Extract the (X, Y) coordinate from the center of the cell holding the provided text.  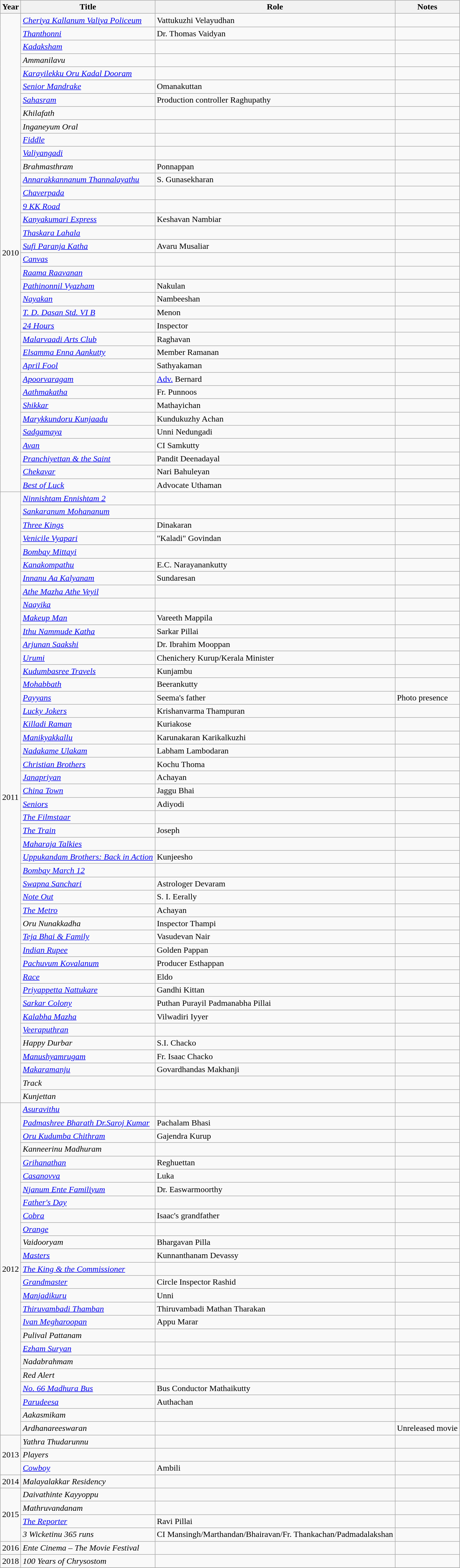
Labham Lambodaran (275, 751)
Veeraputhran (88, 1030)
Manushyamrugam (88, 1056)
Fiddle (88, 140)
Daivathinte Kayyoppu (88, 1495)
Mathayichan (275, 406)
Gandhi Kittan (275, 990)
Thanthonni (88, 34)
Kanakompathu (88, 565)
Unreleased movie (428, 1428)
Govardhandas Makhanji (275, 1070)
2012 (10, 1269)
Nayakan (88, 299)
Aakasmikam (88, 1415)
Note Out (88, 897)
100 Years of Chrysostom (88, 1561)
Naayika (88, 605)
Ithu Nammude Katha (88, 631)
Cowboy (88, 1468)
Track (88, 1083)
Masters (88, 1256)
The Filmstaar (88, 817)
Lucky Jokers (88, 711)
Players (88, 1455)
Raama Raavanan (88, 273)
Dinakaran (275, 525)
Kunjeesho (275, 857)
Dr. Easwarmoorthy (275, 1189)
T. D. Dasan Std. VI B (88, 312)
2016 (10, 1548)
Inganeyum Oral (88, 126)
Three Kings (88, 525)
Jaggu Bhai (275, 790)
Karayilekku Oru Kadal Dooram (88, 73)
Thiruvambadi Mathan Tharakan (275, 1309)
Vaidooryam (88, 1242)
Chenichery Kurup/Kerala Minister (275, 658)
Bombay Mittayi (88, 551)
Nadabrahmam (88, 1362)
Sarkar Colony (88, 1003)
Sahasram (88, 100)
Seniors (88, 804)
Njanum Ente Familiyum (88, 1189)
Padmashree Bharath Dr.Saroj Kumar (88, 1123)
No. 66 Madhura Bus (88, 1388)
Thiruvambadi Thamban (88, 1309)
Kunjambu (275, 671)
Teja Bhai & Family (88, 937)
Pandit Deenadayal (275, 459)
Yathra Thudarunnu (88, 1442)
Brahmasthram (88, 166)
Oru Kudumba Chithram (88, 1136)
Kuriakose (275, 724)
Asuravithu (88, 1109)
CI Mansingh/Marthandan/Bhairavan/Fr. Thankachan/Padmadalakshan (275, 1534)
Nambeeshan (275, 299)
Advocate Uthaman (275, 485)
24 Hours (88, 326)
Gajendra Kurup (275, 1136)
Orange (88, 1229)
Pulival Pattanam (88, 1335)
Menon (275, 312)
Nadakame Ulakam (88, 751)
Parudeesa (88, 1402)
Priyappetta Nattukare (88, 990)
Fr. Isaac Chacko (275, 1056)
Kundukuzhy Achan (275, 419)
Cheriya Kallanum Valiya Policeum (88, 20)
Pathinonnil Vyazham (88, 286)
Kadaksham (88, 47)
Cobra (88, 1216)
Keshavan Nambiar (275, 220)
April Fool (88, 365)
Kanyakumari Express (88, 220)
Inspector (275, 326)
Astrologer Devaram (275, 884)
2014 (10, 1481)
Maharaja Talkies (88, 844)
Khilafath (88, 113)
CI Samkutty (275, 445)
2013 (10, 1455)
Fr. Punnoos (275, 392)
Elsamma Enna Aankutty (88, 352)
Pachalam Bhasi (275, 1123)
2015 (10, 1515)
Christian Brothers (88, 764)
Urumi (88, 658)
Red Alert (88, 1375)
Beerankutty (275, 684)
2018 (10, 1561)
Dr. Ibrahim Mooppan (275, 645)
Happy Durbar (88, 1043)
Aathmakatha (88, 392)
Ravi Pillai (275, 1521)
Father's Day (88, 1202)
Canvas (88, 259)
Grihanathan (88, 1162)
Karunakaran Karikalkuzhi (275, 737)
Ardhanareeswaran (88, 1428)
Raghavan (275, 339)
The Train (88, 831)
Eldo (275, 976)
China Town (88, 790)
Mathruvandanam (88, 1508)
Chekavar (88, 472)
Vasudevan Nair (275, 937)
Makeup Man (88, 618)
Killadi Raman (88, 724)
Avan (88, 445)
Annarakkannanum Thannalayathu (88, 180)
Indian Rupee (88, 950)
Ezham Suryan (88, 1348)
Notes (428, 7)
Shikkar (88, 406)
Seema's father (275, 698)
Producer Esthappan (275, 963)
Circle Inspector Rashid (275, 1282)
The Metro (88, 910)
Arjunan Saakshi (88, 645)
S. Gunasekharan (275, 180)
Authachan (275, 1402)
Race (88, 976)
Malarvaadi Arts Club (88, 339)
Avaru Musaliar (275, 246)
Sadgamaya (88, 432)
Sathyakaman (275, 365)
Sarkar Pillai (275, 631)
Mohabbath (88, 684)
Thaskara Lahala (88, 233)
Dr. Thomas Vaidyan (275, 34)
Adiyodi (275, 804)
Kanneerinu Madhuram (88, 1149)
The Reporter (88, 1521)
Grandmaster (88, 1282)
Unni Nedungadi (275, 432)
Best of Luck (88, 485)
Innanu Aa Kalyanam (88, 578)
Valiyangadi (88, 153)
Title (88, 7)
Pranchiyettan & the Saint (88, 459)
Joseph (275, 831)
Isaac's grandfather (275, 1216)
Ente Cinema – The Movie Festival (88, 1548)
Puthan Purayil Padmanabha Pillai (275, 1003)
Ammanilavu (88, 60)
9 KK Road (88, 206)
Bombay March 12 (88, 870)
Adv. Bernard (275, 379)
Omanakuttan (275, 87)
Year (10, 7)
Appu Marar (275, 1322)
Luka (275, 1176)
Kunnanthanam Devassy (275, 1256)
E.C. Narayanankutty (275, 565)
2010 (10, 253)
S.I. Chacko (275, 1043)
Senior Mandrake (88, 87)
Golden Pappan (275, 950)
Sundaresan (275, 578)
Unni (275, 1295)
Photo presence (428, 698)
Oru Nunakkadha (88, 923)
Vattukuzhi Velayudhan (275, 20)
"Kaladi" Govindan (275, 538)
Ambili (275, 1468)
3 Wicketinu 365 runs (88, 1534)
Sufi Paranja Katha (88, 246)
Role (275, 7)
Malayalakkar Residency (88, 1481)
Kalabha Mazha (88, 1017)
Ivan Megharoopan (88, 1322)
Payyans (88, 698)
Ponnappan (275, 166)
Vilwadiri Iyyer (275, 1017)
Chaverpada (88, 193)
Casanovva (88, 1176)
Nari Bahuleyan (275, 472)
Marykkundoru Kunjaadu (88, 419)
Vareeth Mappila (275, 618)
Kunjettan (88, 1096)
Production controller Raghupathy (275, 100)
Manjadikuru (88, 1295)
Kudumbasree Travels (88, 671)
Makaramanju (88, 1070)
The King & the Commissioner (88, 1269)
Apoorvaragam (88, 379)
Sankaranum Mohananum (88, 512)
S. I. Eerally (275, 897)
Pachuvum Kovalanum (88, 963)
Bhargavan Pilla (275, 1242)
Krishanvarma Thampuran (275, 711)
Reghuettan (275, 1162)
Inspector Thampi (275, 923)
2011 (10, 797)
Athe Mazha Athe Veyil (88, 592)
Uppukandam Brothers: Back in Action (88, 857)
Member Ramanan (275, 352)
Nakulan (275, 286)
Kochu Thoma (275, 764)
Bus Conductor Mathaikutty (275, 1388)
Ninnishtam Ennishtam 2 (88, 498)
Swapna Sanchari (88, 884)
Venicile Vyapari (88, 538)
Janapriyan (88, 777)
Manikyakkallu (88, 737)
